Determine the [X, Y] coordinate at the center of the cell enclosing the given text.  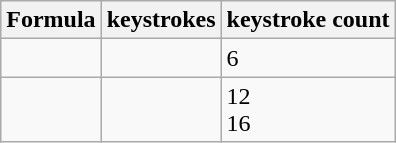
6 [308, 58]
1216 [308, 110]
Formula [51, 20]
keystroke count [308, 20]
keystrokes [161, 20]
